Identify which cell holds the provided text, then report its [x, y] central coordinate. 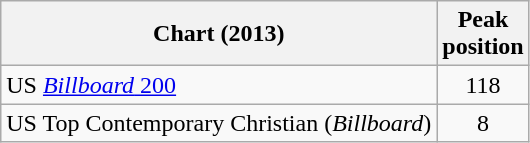
US Billboard 200 [219, 85]
118 [483, 85]
Chart (2013) [219, 34]
Peakposition [483, 34]
US Top Contemporary Christian (Billboard) [219, 123]
8 [483, 123]
